Detect which cell encompasses the target text, then output its (x, y) center coordinate. 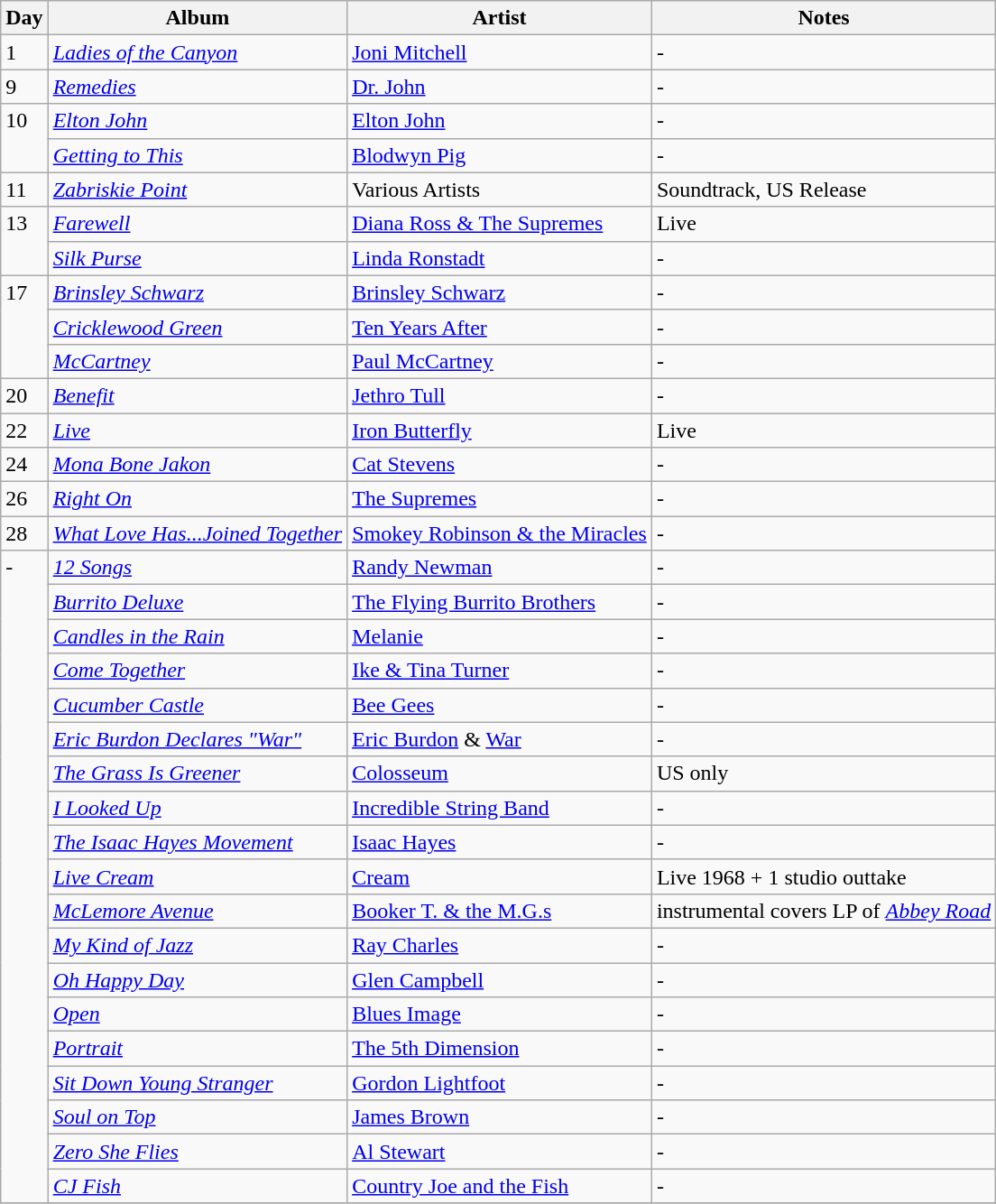
James Brown (500, 1117)
17 (24, 327)
Ladies of the Canyon (197, 52)
Incredible String Band (500, 808)
I Looked Up (197, 808)
Blodwyn Pig (500, 155)
Al Stewart (500, 1152)
24 (24, 465)
Artist (500, 18)
10 (24, 138)
Portrait (197, 1049)
Mona Bone Jakon (197, 465)
Oh Happy Day (197, 979)
Iron Butterfly (500, 431)
Live 1968 + 1 studio outtake (823, 876)
Open (197, 1014)
Album (197, 18)
Candles in the Rain (197, 636)
The 5th Dimension (500, 1049)
Bee Gees (500, 705)
Country Joe and the Fish (500, 1186)
Gordon Lightfoot (500, 1083)
Booker T. & the M.G.s (500, 911)
Isaac Hayes (500, 842)
Farewell (197, 224)
Cucumber Castle (197, 705)
Day (24, 18)
Jethro Tull (500, 395)
Remedies (197, 87)
Eric Burdon Declares "War" (197, 739)
Various Artists (500, 190)
Joni Mitchell (500, 52)
Come Together (197, 671)
Silk Purse (197, 258)
9 (24, 87)
1 (24, 52)
Randy Newman (500, 568)
26 (24, 499)
Zero She Flies (197, 1152)
Ten Years After (500, 327)
Cat Stevens (500, 465)
The Isaac Hayes Movement (197, 842)
Soundtrack, US Release (823, 190)
My Kind of Jazz (197, 945)
Right On (197, 499)
Melanie (500, 636)
12 Songs (197, 568)
Linda Ronstadt (500, 258)
Soul on Top (197, 1117)
Notes (823, 18)
13 (24, 241)
Cricklewood Green (197, 327)
Cream (500, 876)
Sit Down Young Stranger (197, 1083)
Paul McCartney (500, 361)
instrumental covers LP of Abbey Road (823, 911)
The Supremes (500, 499)
Eric Burdon & War (500, 739)
The Grass Is Greener (197, 773)
20 (24, 395)
Live Cream (197, 876)
CJ Fish (197, 1186)
Benefit (197, 395)
Burrito Deluxe (197, 602)
22 (24, 431)
28 (24, 533)
Blues Image (500, 1014)
US only (823, 773)
The Flying Burrito Brothers (500, 602)
McCartney (197, 361)
Zabriskie Point (197, 190)
Smokey Robinson & the Miracles (500, 533)
Ike & Tina Turner (500, 671)
Diana Ross & The Supremes (500, 224)
Glen Campbell (500, 979)
What Love Has...Joined Together (197, 533)
Colosseum (500, 773)
11 (24, 190)
Dr. John (500, 87)
Ray Charles (500, 945)
McLemore Avenue (197, 911)
Getting to This (197, 155)
